Search for the cell housing the specified text and yield its [x, y] center coordinate. 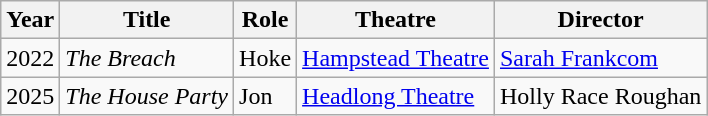
Hoke [266, 58]
Year [30, 20]
Holly Race Roughan [600, 96]
The House Party [147, 96]
Role [266, 20]
Headlong Theatre [396, 96]
2022 [30, 58]
Hampstead Theatre [396, 58]
The Breach [147, 58]
Jon [266, 96]
Sarah Frankcom [600, 58]
Theatre [396, 20]
Title [147, 20]
2025 [30, 96]
Director [600, 20]
